Provide the (x, y) coordinate of the cell's center where the given text is located.  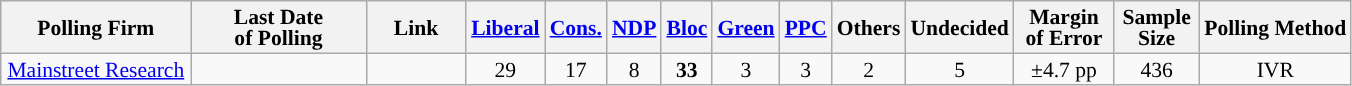
2 (869, 68)
Link (416, 27)
Undecided (959, 27)
Liberal (505, 27)
IVR (1275, 68)
17 (576, 68)
8 (634, 68)
33 (686, 68)
Polling Firm (96, 27)
Bloc (686, 27)
Green (746, 27)
Cons. (576, 27)
Last Dateof Polling (278, 27)
±4.7 pp (1064, 68)
436 (1156, 68)
NDP (634, 27)
PPC (806, 27)
Marginof Error (1064, 27)
Mainstreet Research (96, 68)
SampleSize (1156, 27)
5 (959, 68)
29 (505, 68)
Others (869, 27)
Polling Method (1275, 27)
